Scan for the cell matching the given text and deliver its [X, Y] coordinate at center. 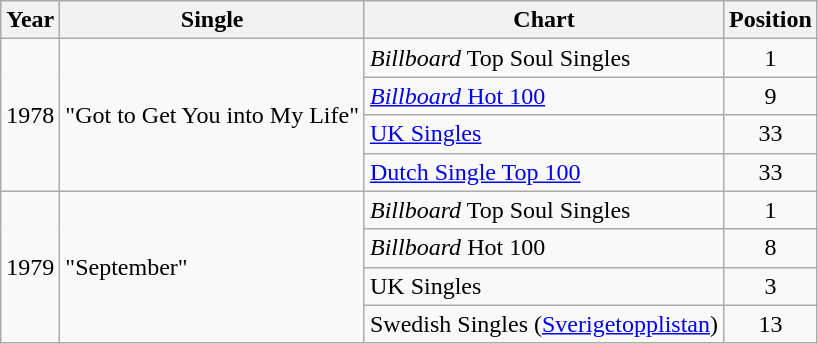
Dutch Single Top 100 [544, 172]
1978 [30, 115]
13 [771, 324]
Year [30, 20]
3 [771, 286]
1979 [30, 267]
Swedish Singles (Sverigetopplistan) [544, 324]
Chart [544, 20]
Position [771, 20]
8 [771, 248]
Single [212, 20]
9 [771, 96]
"September" [212, 267]
"Got to Get You into My Life" [212, 115]
